Search for the cell housing the specified text and yield its [x, y] center coordinate. 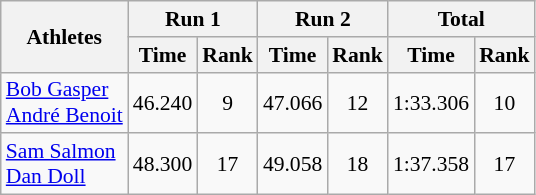
1:33.306 [431, 102]
Run 1 [193, 19]
Total [462, 19]
1:37.358 [431, 164]
Run 2 [323, 19]
12 [358, 102]
46.240 [162, 102]
49.058 [292, 164]
9 [228, 102]
Bob GasperAndré Benoit [64, 102]
Sam SalmonDan Doll [64, 164]
18 [358, 164]
10 [504, 102]
Athletes [64, 36]
47.066 [292, 102]
48.300 [162, 164]
